Search for the cell housing the specified text and yield its (x, y) center coordinate. 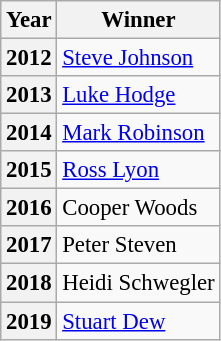
Steve Johnson (138, 58)
2014 (29, 133)
2018 (29, 283)
Stuart Dew (138, 321)
2017 (29, 245)
Luke Hodge (138, 95)
Ross Lyon (138, 170)
Cooper Woods (138, 208)
2019 (29, 321)
2013 (29, 95)
Peter Steven (138, 245)
2012 (29, 58)
2015 (29, 170)
Winner (138, 20)
Mark Robinson (138, 133)
Year (29, 20)
2016 (29, 208)
Heidi Schwegler (138, 283)
